Detect which cell encompasses the target text, then output its (x, y) center coordinate. 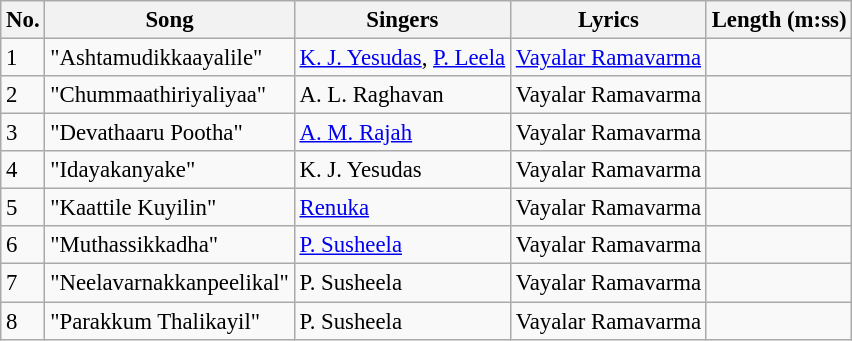
"Kaattile Kuyilin" (170, 208)
K. J. Yesudas (402, 170)
6 (23, 245)
"Devathaaru Pootha" (170, 133)
1 (23, 58)
Length (m:ss) (778, 20)
Renuka (402, 208)
A. M. Rajah (402, 133)
"Neelavarnakkanpeelikal" (170, 283)
2 (23, 95)
K. J. Yesudas, P. Leela (402, 58)
"Parakkum Thalikayil" (170, 321)
Lyrics (608, 20)
A. L. Raghavan (402, 95)
"Idayakanyake" (170, 170)
5 (23, 208)
"Chummaathiriyaliyaa" (170, 95)
4 (23, 170)
No. (23, 20)
8 (23, 321)
7 (23, 283)
"Muthassikkadha" (170, 245)
Singers (402, 20)
3 (23, 133)
"Ashtamudikkaayalile" (170, 58)
Song (170, 20)
